Scan for the cell matching the given text and deliver its (X, Y) coordinate at center. 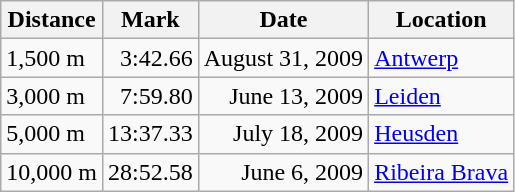
5,000 m (52, 134)
3:42.66 (150, 58)
Distance (52, 20)
Heusden (442, 134)
June 6, 2009 (283, 172)
7:59.80 (150, 96)
Location (442, 20)
Date (283, 20)
10,000 m (52, 172)
Antwerp (442, 58)
3,000 m (52, 96)
June 13, 2009 (283, 96)
Mark (150, 20)
28:52.58 (150, 172)
July 18, 2009 (283, 134)
August 31, 2009 (283, 58)
1,500 m (52, 58)
Ribeira Brava (442, 172)
Leiden (442, 96)
13:37.33 (150, 134)
